Identify which cell holds the provided text, then report its (X, Y) central coordinate. 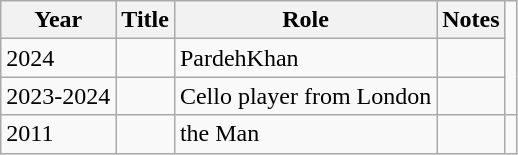
2011 (58, 134)
Title (146, 20)
Notes (471, 20)
Cello player from London (305, 96)
the Man (305, 134)
2023-2024 (58, 96)
Year (58, 20)
PardehKhan (305, 58)
2024 (58, 58)
Role (305, 20)
